Detect which cell encompasses the target text, then output its (x, y) center coordinate. 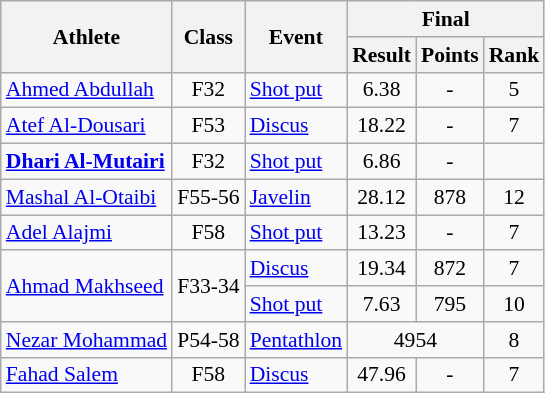
Event (296, 36)
872 (450, 269)
Rank (514, 55)
Nezar Mohammad (86, 340)
P54-58 (208, 340)
12 (514, 197)
19.34 (382, 269)
6.38 (382, 90)
Fahad Salem (86, 375)
Javelin (296, 197)
4954 (416, 340)
Ahmad Makhseed (86, 286)
13.23 (382, 233)
28.12 (382, 197)
795 (450, 304)
Result (382, 55)
Pentathlon (296, 340)
Class (208, 36)
Mashal Al-Otaibi (86, 197)
8 (514, 340)
F53 (208, 126)
6.86 (382, 162)
7.63 (382, 304)
Athlete (86, 36)
18.22 (382, 126)
878 (450, 197)
Dhari Al-Mutairi (86, 162)
47.96 (382, 375)
10 (514, 304)
Adel Alajmi (86, 233)
5 (514, 90)
Points (450, 55)
F33-34 (208, 286)
Atef Al-Dousari (86, 126)
F55-56 (208, 197)
Ahmed Abdullah (86, 90)
Final (446, 19)
